For the text-containing cell, return its midpoint in (X, Y) coordinate format. 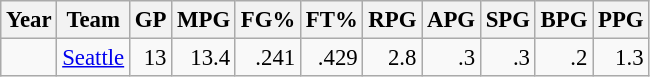
GP (150, 20)
13 (150, 58)
2.8 (392, 58)
Team (94, 20)
.429 (332, 58)
PPG (621, 20)
MPG (204, 20)
RPG (392, 20)
Seattle (94, 58)
SPG (508, 20)
1.3 (621, 58)
Year (29, 20)
FG% (268, 20)
FT% (332, 20)
.241 (268, 58)
13.4 (204, 58)
BPG (564, 20)
.2 (564, 58)
APG (452, 20)
